Provide the (x, y) coordinate of the cell's center where the given text is located.  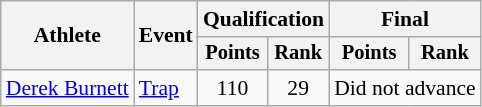
Qualification (264, 19)
Did not advance (405, 88)
Trap (166, 88)
Derek Burnett (68, 88)
29 (298, 88)
Event (166, 36)
Final (405, 19)
110 (232, 88)
Athlete (68, 36)
